Output the (x, y) coordinate of the center of the cell containing the given text.  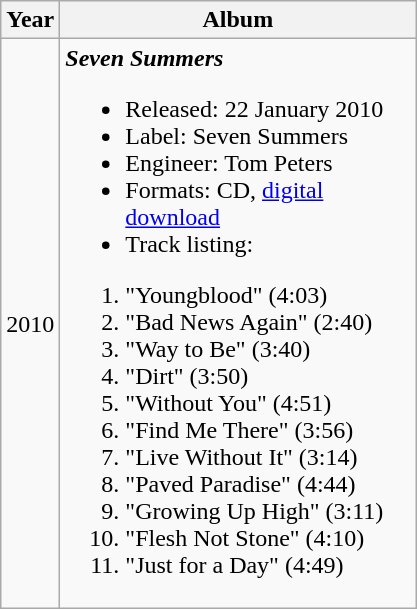
Album (238, 20)
2010 (30, 324)
Year (30, 20)
